For the text-containing cell, return its midpoint in (x, y) coordinate format. 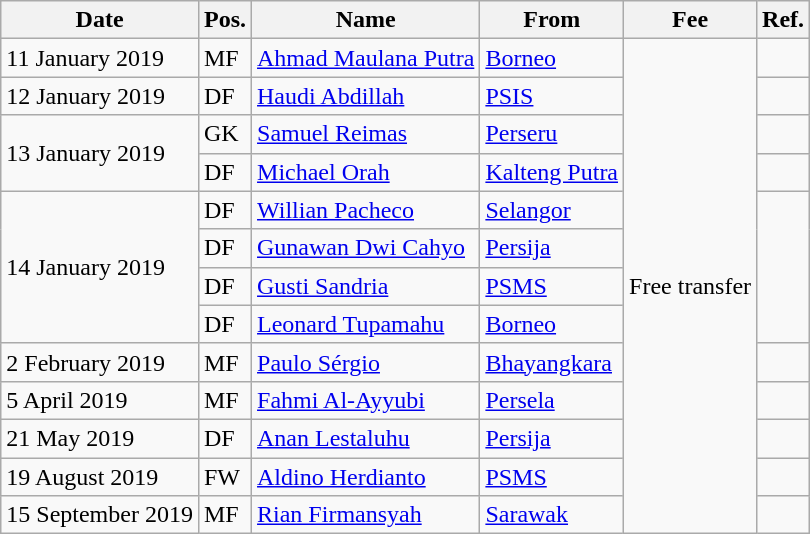
13 January 2019 (100, 153)
Pos. (224, 20)
Willian Pacheco (366, 210)
Name (366, 20)
Kalteng Putra (552, 172)
Ahmad Maulana Putra (366, 58)
FW (224, 477)
Date (100, 20)
21 May 2019 (100, 438)
Haudi Abdillah (366, 96)
15 September 2019 (100, 515)
2 February 2019 (100, 362)
Ref. (784, 20)
Samuel Reimas (366, 134)
Free transfer (690, 286)
Bhayangkara (552, 362)
GK (224, 134)
11 January 2019 (100, 58)
Sarawak (552, 515)
Fee (690, 20)
Paulo Sérgio (366, 362)
Rian Firmansyah (366, 515)
Fahmi Al-Ayyubi (366, 400)
14 January 2019 (100, 267)
Leonard Tupamahu (366, 324)
5 April 2019 (100, 400)
19 August 2019 (100, 477)
From (552, 20)
Michael Orah (366, 172)
Aldino Herdianto (366, 477)
Anan Lestaluhu (366, 438)
Selangor (552, 210)
Gunawan Dwi Cahyo (366, 248)
PSIS (552, 96)
Perseru (552, 134)
Gusti Sandria (366, 286)
12 January 2019 (100, 96)
Persela (552, 400)
